Extract the (X, Y) coordinate from the center of the cell holding the provided text.  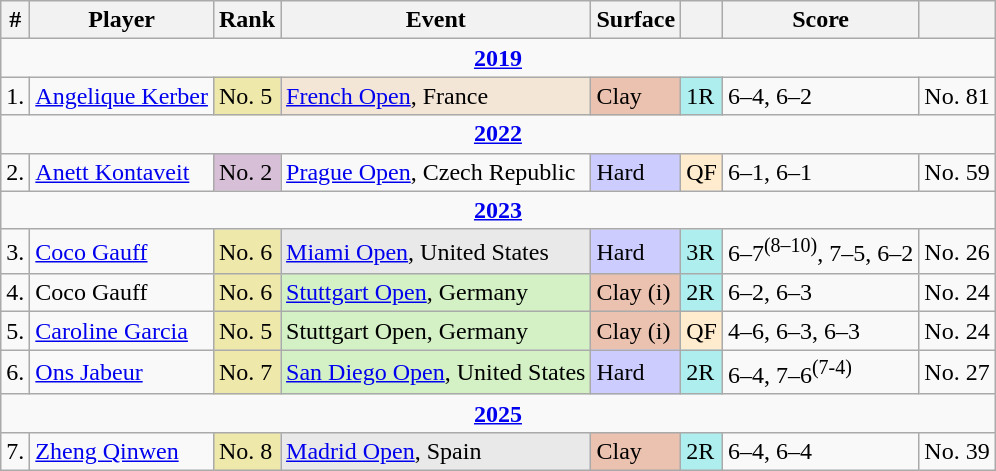
Anett Kontaveit (122, 172)
4. (16, 293)
7. (16, 451)
No. 59 (957, 172)
No. 81 (957, 96)
6–4, 6–4 (820, 451)
6–7(8–10), 7–5, 6–2 (820, 252)
No. 27 (957, 372)
Caroline Garcia (122, 331)
6–4, 6–2 (820, 96)
5. (16, 331)
Ons Jabeur (122, 372)
No. 7 (246, 372)
6. (16, 372)
No. 2 (246, 172)
No. 39 (957, 451)
Prague Open, Czech Republic (436, 172)
Rank (246, 20)
2023 (498, 210)
4–6, 6–3, 6–3 (820, 331)
1. (16, 96)
1R (702, 96)
Angelique Kerber (122, 96)
6–4, 7–6(7-4) (820, 372)
2019 (498, 58)
2. (16, 172)
Surface (636, 20)
No. 8 (246, 451)
3R (702, 252)
Miami Open, United States (436, 252)
No. 26 (957, 252)
# (16, 20)
French Open, France (436, 96)
Madrid Open, Spain (436, 451)
Event (436, 20)
6–1, 6–1 (820, 172)
6–2, 6–3 (820, 293)
3. (16, 252)
Player (122, 20)
Zheng Qinwen (122, 451)
2022 (498, 134)
San Diego Open, United States (436, 372)
2025 (498, 413)
Score (820, 20)
